Search for the cell housing the specified text and yield its (x, y) center coordinate. 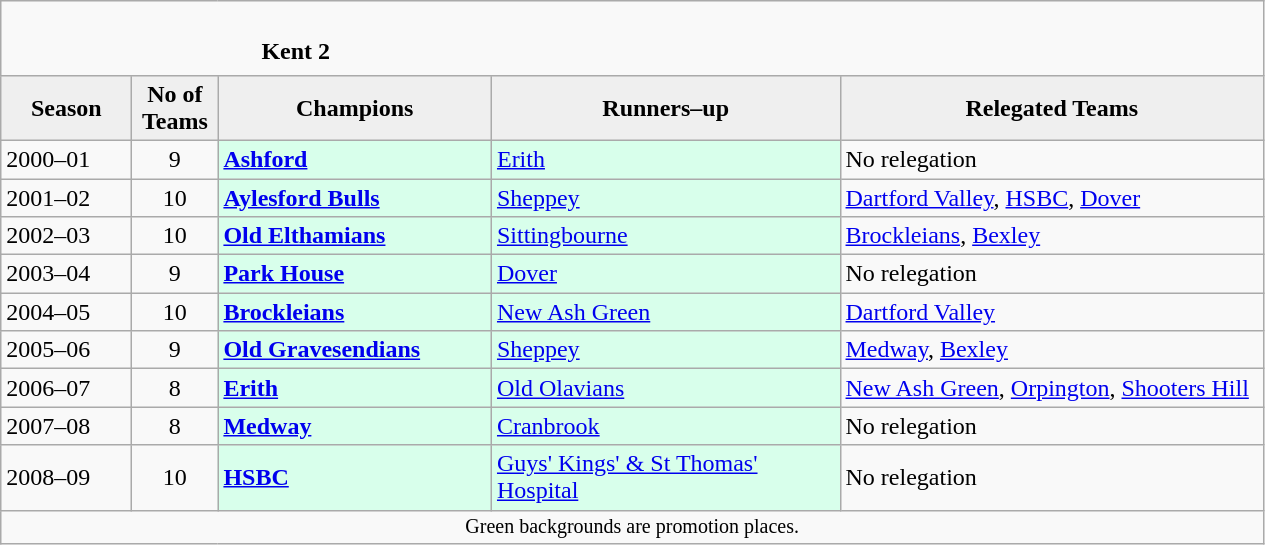
Dartford Valley (1052, 312)
2006–07 (66, 388)
Cranbrook (666, 426)
2008–09 (66, 478)
Old Gravesendians (355, 350)
Sittingbourne (666, 236)
Park House (355, 274)
2004–05 (66, 312)
Guys' Kings' & St Thomas' Hospital (666, 478)
2003–04 (66, 274)
2005–06 (66, 350)
Champions (355, 108)
Medway, Bexley (1052, 350)
Old Elthamians (355, 236)
2002–03 (66, 236)
2007–08 (66, 426)
No of Teams (175, 108)
Relegated Teams (1052, 108)
2000–01 (66, 159)
2001–02 (66, 197)
Brockleians (355, 312)
Brockleians, Bexley (1052, 236)
Runners–up (666, 108)
Old Olavians (666, 388)
Dover (666, 274)
New Ash Green (666, 312)
Season (66, 108)
New Ash Green, Orpington, Shooters Hill (1052, 388)
Green backgrounds are promotion places. (632, 526)
Aylesford Bulls (355, 197)
HSBC (355, 478)
Medway (355, 426)
Dartford Valley, HSBC, Dover (1052, 197)
Ashford (355, 159)
